Capture the cell that displays the provided text and extract its [X, Y] central coordinate. 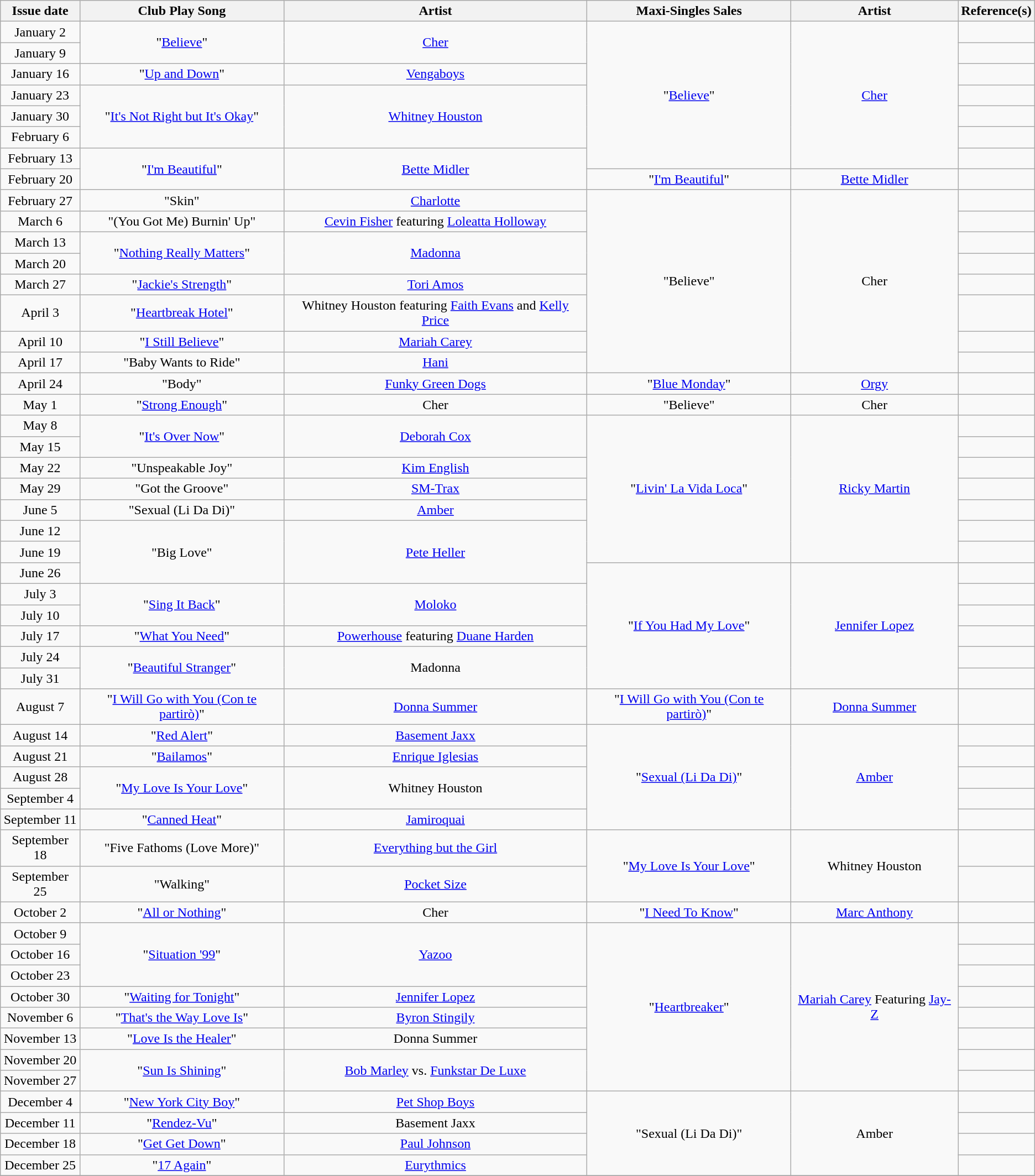
January 30 [40, 116]
December 11 [40, 1123]
Ricky Martin [875, 489]
May 15 [40, 447]
March 20 [40, 264]
"Nothing Really Matters" [181, 253]
Hani [435, 363]
December 4 [40, 1102]
Kim English [435, 468]
Enrique Iglesias [435, 756]
"Canned Heat" [181, 819]
September 11 [40, 819]
"Heartbreak Hotel" [181, 313]
May 8 [40, 426]
December 18 [40, 1144]
Bob Marley vs. Funkstar De Luxe [435, 1070]
"Beautiful Stranger" [181, 668]
"I Still Believe" [181, 342]
"Strong Enough" [181, 405]
Charlotte [435, 200]
"Get Get Down" [181, 1144]
"(You Got Me) Burnin' Up" [181, 221]
"Rendez-Vu" [181, 1123]
January 9 [40, 53]
"Red Alert" [181, 735]
January 16 [40, 74]
July 3 [40, 594]
"Five Fathoms (Love More)" [181, 848]
"Up and Down" [181, 74]
December 25 [40, 1165]
"It's Not Right but It's Okay" [181, 116]
August 28 [40, 777]
"Body" [181, 384]
November 20 [40, 1060]
Tori Amos [435, 285]
April 10 [40, 342]
Yazoo [435, 954]
January 23 [40, 95]
October 9 [40, 933]
"Situation '99" [181, 954]
SM-Trax [435, 489]
February 6 [40, 137]
Orgy [875, 384]
May 29 [40, 489]
June 5 [40, 510]
"Big Love" [181, 552]
Jamiroquai [435, 819]
"Blue Monday" [689, 384]
July 24 [40, 657]
Mariah Carey [435, 342]
Pocket Size [435, 884]
Issue date [40, 11]
"Got the Groove" [181, 489]
"That's the Way Love Is" [181, 1018]
"I Need To Know" [689, 912]
Maxi-Singles Sales [689, 11]
August 21 [40, 756]
"Skin" [181, 200]
February 13 [40, 158]
Pete Heller [435, 552]
Moloko [435, 604]
"Livin' La Vida Loca" [689, 489]
Powerhouse featuring Duane Harden [435, 636]
April 3 [40, 313]
"Waiting for Tonight" [181, 997]
Cevin Fisher featuring Loleatta Holloway [435, 221]
Byron Stingily [435, 1018]
October 16 [40, 954]
"Walking" [181, 884]
Paul Johnson [435, 1144]
November 6 [40, 1018]
Funky Green Dogs [435, 384]
July 10 [40, 615]
Whitney Houston featuring Faith Evans and Kelly Price [435, 313]
Marc Anthony [875, 912]
Pet Shop Boys [435, 1102]
September 18 [40, 848]
June 19 [40, 552]
"All or Nothing" [181, 912]
Reference(s) [996, 11]
"Jackie's Strength" [181, 285]
September 4 [40, 798]
"Sun Is Shining" [181, 1070]
"Bailamos" [181, 756]
April 17 [40, 363]
August 7 [40, 707]
November 13 [40, 1039]
September 25 [40, 884]
May 22 [40, 468]
March 13 [40, 242]
Deborah Cox [435, 436]
June 26 [40, 573]
"Unspeakable Joy" [181, 468]
"Love Is the Healer" [181, 1039]
"It's Over Now" [181, 436]
October 30 [40, 997]
"Heartbreaker" [689, 1007]
February 20 [40, 179]
"If You Had My Love" [689, 625]
"Sing It Back" [181, 604]
November 27 [40, 1081]
Mariah Carey Featuring Jay-Z [875, 1007]
"Baby Wants to Ride" [181, 363]
Vengaboys [435, 74]
March 27 [40, 285]
July 17 [40, 636]
March 6 [40, 221]
Club Play Song [181, 11]
Everything but the Girl [435, 848]
October 2 [40, 912]
"17 Again" [181, 1165]
"New York City Boy" [181, 1102]
January 2 [40, 32]
Eurythmics [435, 1165]
July 31 [40, 678]
October 23 [40, 975]
February 27 [40, 200]
August 14 [40, 735]
"What You Need" [181, 636]
June 12 [40, 531]
April 24 [40, 384]
May 1 [40, 405]
